Detect which cell encompasses the target text, then output its [X, Y] center coordinate. 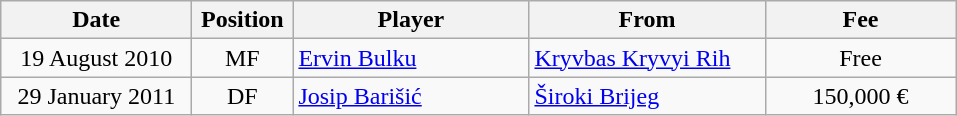
MF [242, 58]
Date [96, 20]
Player [411, 20]
150,000 € [860, 96]
Ervin Bulku [411, 58]
DF [242, 96]
Široki Brijeg [647, 96]
Fee [860, 20]
From [647, 20]
Free [860, 58]
29 January 2011 [96, 96]
Position [242, 20]
19 August 2010 [96, 58]
Kryvbas Kryvyi Rih [647, 58]
Josip Barišić [411, 96]
